Find where the given text appears and provide that cell's center as (X, Y) coordinate. 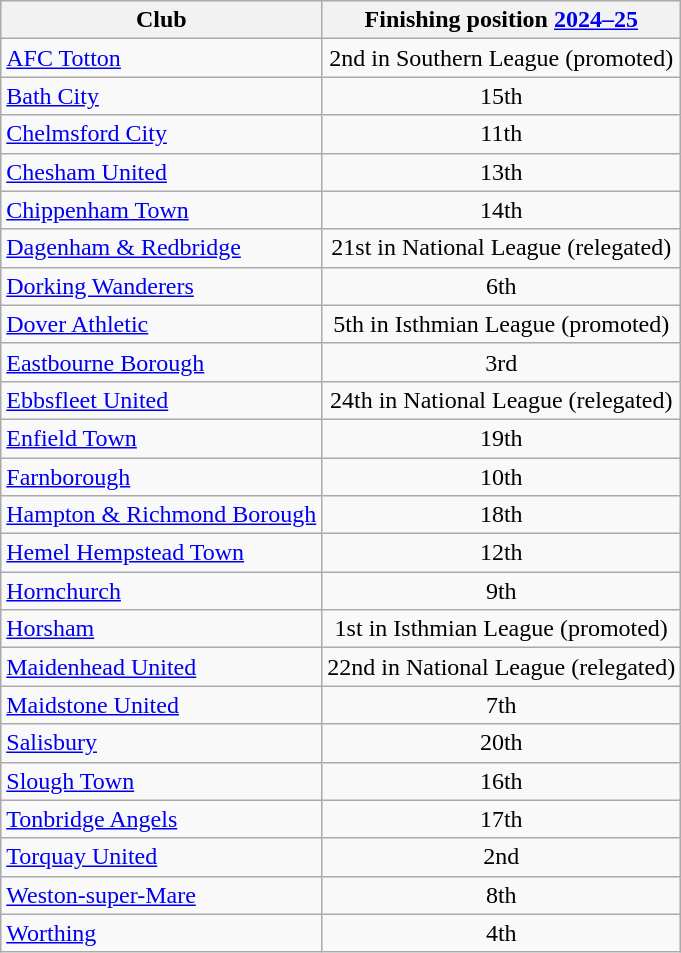
Enfield Town (162, 438)
Weston-super-Mare (162, 895)
Dagenham & Redbridge (162, 248)
Dorking Wanderers (162, 286)
Dover Athletic (162, 324)
1st in Isthmian League (promoted) (502, 629)
22nd in National League (relegated) (502, 667)
2nd in Southern League (promoted) (502, 58)
3rd (502, 362)
Finishing position 2024–25 (502, 20)
Ebbsfleet United (162, 400)
20th (502, 743)
Chesham United (162, 172)
Maidenhead United (162, 667)
Maidstone United (162, 705)
Torquay United (162, 857)
Hornchurch (162, 591)
11th (502, 134)
Chippenham Town (162, 210)
12th (502, 553)
19th (502, 438)
Slough Town (162, 781)
7th (502, 705)
2nd (502, 857)
Salisbury (162, 743)
Farnborough (162, 477)
18th (502, 515)
Club (162, 20)
24th in National League (relegated) (502, 400)
16th (502, 781)
Chelmsford City (162, 134)
8th (502, 895)
Hemel Hempstead Town (162, 553)
6th (502, 286)
15th (502, 96)
4th (502, 933)
Worthing (162, 933)
10th (502, 477)
Tonbridge Angels (162, 819)
9th (502, 591)
AFC Totton (162, 58)
5th in Isthmian League (promoted) (502, 324)
Horsham (162, 629)
Eastbourne Borough (162, 362)
Bath City (162, 96)
14th (502, 210)
Hampton & Richmond Borough (162, 515)
13th (502, 172)
17th (502, 819)
21st in National League (relegated) (502, 248)
